From the cell containing the given text, extract its center point as [x, y] coordinate. 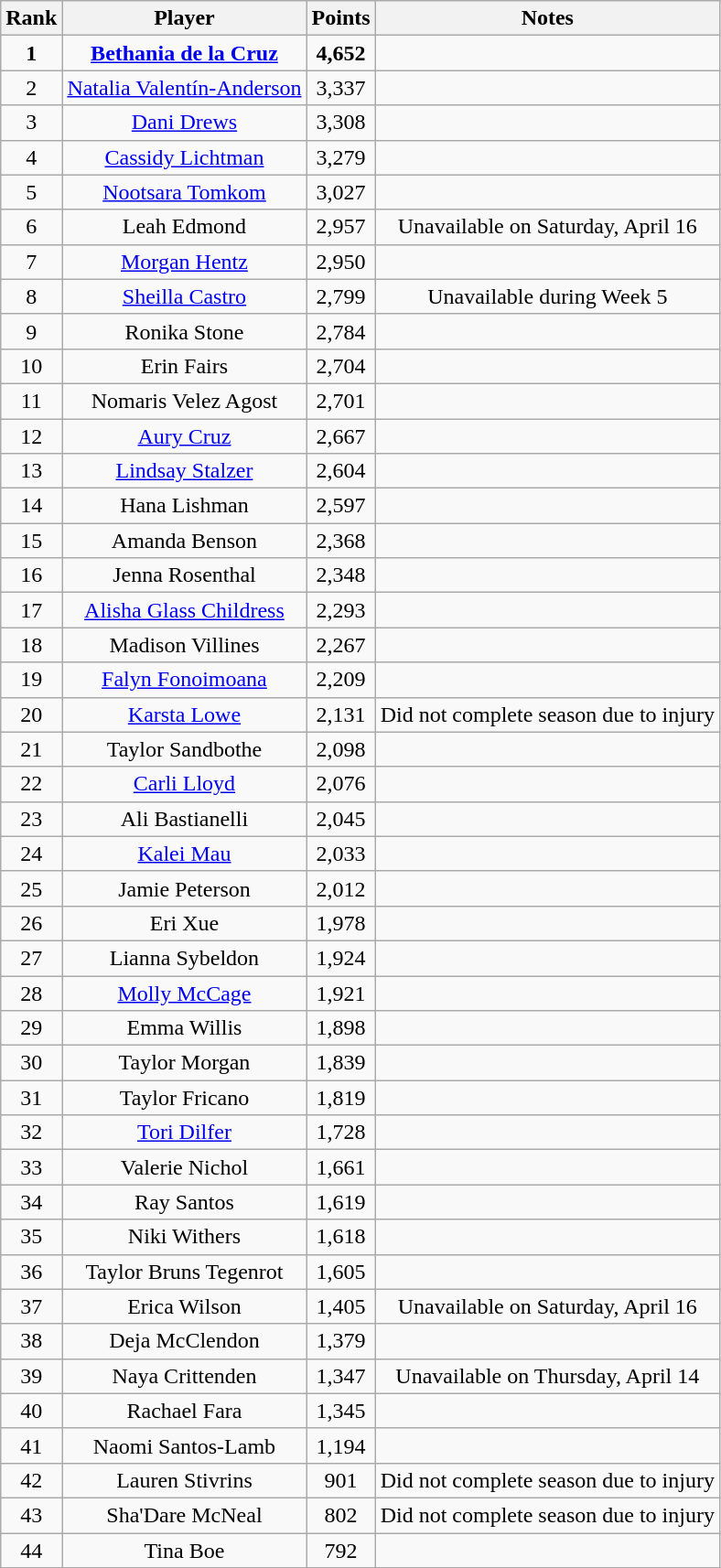
Unavailable during Week 5 [547, 296]
21 [31, 749]
2,784 [340, 331]
Amanda Benson [185, 541]
Lindsay Stalzer [185, 471]
19 [31, 680]
2,604 [340, 471]
792 [340, 1551]
2,267 [340, 645]
3,308 [340, 123]
9 [31, 331]
22 [31, 784]
6 [31, 227]
36 [31, 1272]
16 [31, 575]
1,661 [340, 1167]
10 [31, 366]
2,667 [340, 436]
2,012 [340, 888]
25 [31, 888]
Tina Boe [185, 1551]
1,921 [340, 993]
2,704 [340, 366]
Niki Withers [185, 1237]
38 [31, 1341]
15 [31, 541]
Ali Bastianelli [185, 819]
Taylor Fricano [185, 1098]
27 [31, 958]
Taylor Morgan [185, 1063]
Bethania de la Cruz [185, 53]
32 [31, 1133]
2,045 [340, 819]
18 [31, 645]
1 [31, 53]
Taylor Sandbothe [185, 749]
Falyn Fonoimoana [185, 680]
2,799 [340, 296]
17 [31, 610]
11 [31, 401]
Lauren Stivrins [185, 1480]
Natalia Valentín-Anderson [185, 88]
Hana Lishman [185, 506]
1,978 [340, 923]
40 [31, 1411]
Molly McCage [185, 993]
42 [31, 1480]
Valerie Nichol [185, 1167]
3,279 [340, 157]
29 [31, 1028]
Cassidy Lichtman [185, 157]
Madison Villines [185, 645]
2,348 [340, 575]
8 [31, 296]
Rank [31, 18]
Carli Lloyd [185, 784]
Leah Edmond [185, 227]
Player [185, 18]
28 [31, 993]
Emma Willis [185, 1028]
Nootsara Tomkom [185, 192]
1,619 [340, 1202]
1,618 [340, 1237]
5 [31, 192]
34 [31, 1202]
1,819 [340, 1098]
Lianna Sybeldon [185, 958]
Aury Cruz [185, 436]
Eri Xue [185, 923]
901 [340, 1480]
2,033 [340, 854]
1,924 [340, 958]
14 [31, 506]
Tori Dilfer [185, 1133]
Alisha Glass Childress [185, 610]
2,209 [340, 680]
Naomi Santos-Lamb [185, 1445]
4,652 [340, 53]
1,347 [340, 1376]
Ray Santos [185, 1202]
1,405 [340, 1306]
2,368 [340, 541]
1,728 [340, 1133]
3,027 [340, 192]
Taylor Bruns Tegenrot [185, 1272]
Jenna Rosenthal [185, 575]
2,950 [340, 262]
Sheilla Castro [185, 296]
20 [31, 714]
37 [31, 1306]
26 [31, 923]
41 [31, 1445]
Kalei Mau [185, 854]
2,957 [340, 227]
Rachael Fara [185, 1411]
3 [31, 123]
2,293 [340, 610]
2,597 [340, 506]
2,131 [340, 714]
Ronika Stone [185, 331]
12 [31, 436]
Erica Wilson [185, 1306]
3,337 [340, 88]
1,194 [340, 1445]
30 [31, 1063]
Notes [547, 18]
Karsta Lowe [185, 714]
39 [31, 1376]
Unavailable on Thursday, April 14 [547, 1376]
1,839 [340, 1063]
23 [31, 819]
2,701 [340, 401]
24 [31, 854]
Dani Drews [185, 123]
1,379 [340, 1341]
13 [31, 471]
35 [31, 1237]
7 [31, 262]
Erin Fairs [185, 366]
802 [340, 1515]
2 [31, 88]
Sha'Dare McNeal [185, 1515]
44 [31, 1551]
43 [31, 1515]
2,076 [340, 784]
Morgan Hentz [185, 262]
1,345 [340, 1411]
Deja McClendon [185, 1341]
31 [31, 1098]
1,605 [340, 1272]
4 [31, 157]
2,098 [340, 749]
Naya Crittenden [185, 1376]
Nomaris Velez Agost [185, 401]
1,898 [340, 1028]
33 [31, 1167]
Points [340, 18]
Jamie Peterson [185, 888]
